Return the (x, y) coordinate for the center point of the cell that contains the specified text.  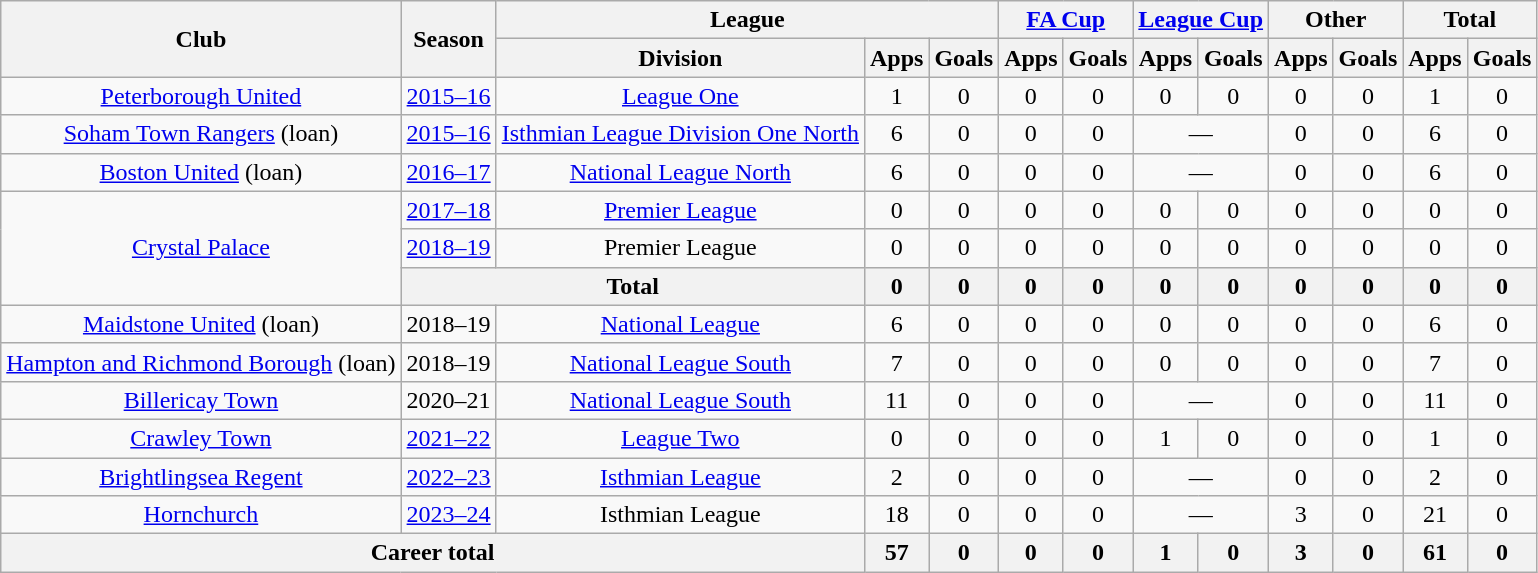
21 (1435, 515)
League One (680, 96)
Soham Town Rangers (loan) (201, 134)
League (747, 20)
Club (201, 39)
Boston United (loan) (201, 172)
2020–21 (448, 400)
National League North (680, 172)
Maidstone United (loan) (201, 324)
Season (448, 39)
2021–22 (448, 438)
National League (680, 324)
Hornchurch (201, 515)
61 (1435, 553)
Brightlingsea Regent (201, 477)
FA Cup (1066, 20)
Crystal Palace (201, 248)
Peterborough United (201, 96)
2022–23 (448, 477)
Billericay Town (201, 400)
Division (680, 58)
Career total (433, 553)
2017–18 (448, 210)
Crawley Town (201, 438)
League Two (680, 438)
Hampton and Richmond Borough (loan) (201, 362)
Other (1336, 20)
2023–24 (448, 515)
2016–17 (448, 172)
Isthmian League Division One North (680, 134)
League Cup (1201, 20)
57 (896, 553)
18 (896, 515)
